Identify which cell holds the provided text, then report its (x, y) central coordinate. 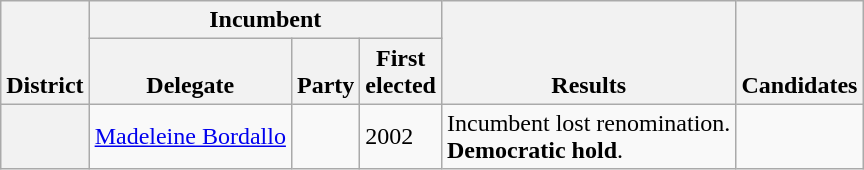
Results (588, 52)
Incumbent lost renomination.Democratic hold. (588, 136)
Delegate (190, 72)
District (45, 52)
Madeleine Bordallo (190, 136)
2002 (401, 136)
Incumbent (265, 20)
Firstelected (401, 72)
Party (325, 72)
Candidates (800, 52)
